Determine the [X, Y] coordinate at the center of the cell enclosing the given text.  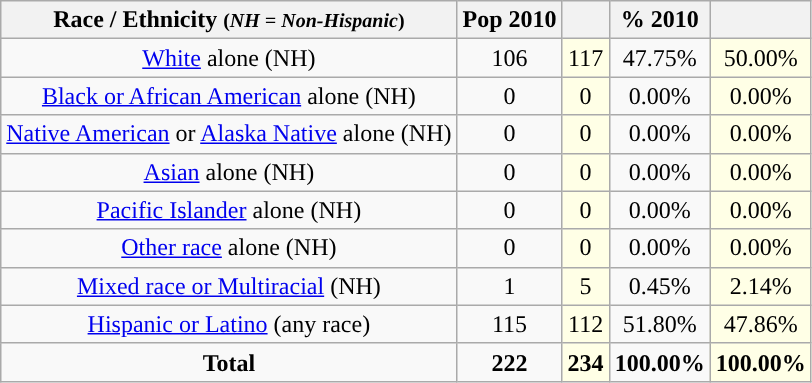
Total [229, 362]
1 [510, 286]
% 2010 [660, 20]
Black or African American alone (NH) [229, 96]
Hispanic or Latino (any race) [229, 324]
Race / Ethnicity (NH = Non-Hispanic) [229, 20]
51.80% [660, 324]
Native American or Alaska Native alone (NH) [229, 134]
47.86% [760, 324]
Mixed race or Multiracial (NH) [229, 286]
112 [586, 324]
117 [586, 58]
5 [586, 286]
2.14% [760, 286]
White alone (NH) [229, 58]
Asian alone (NH) [229, 172]
222 [510, 362]
Other race alone (NH) [229, 248]
47.75% [660, 58]
Pop 2010 [510, 20]
234 [586, 362]
50.00% [760, 58]
0.45% [660, 286]
106 [510, 58]
Pacific Islander alone (NH) [229, 210]
115 [510, 324]
